Scan for the cell matching the given text and deliver its (x, y) coordinate at center. 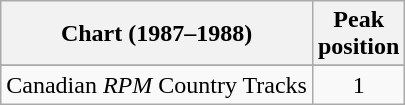
Canadian RPM Country Tracks (157, 85)
1 (358, 85)
Chart (1987–1988) (157, 34)
Peakposition (358, 34)
